Return the [x, y] coordinate for the center point of the cell that contains the specified text.  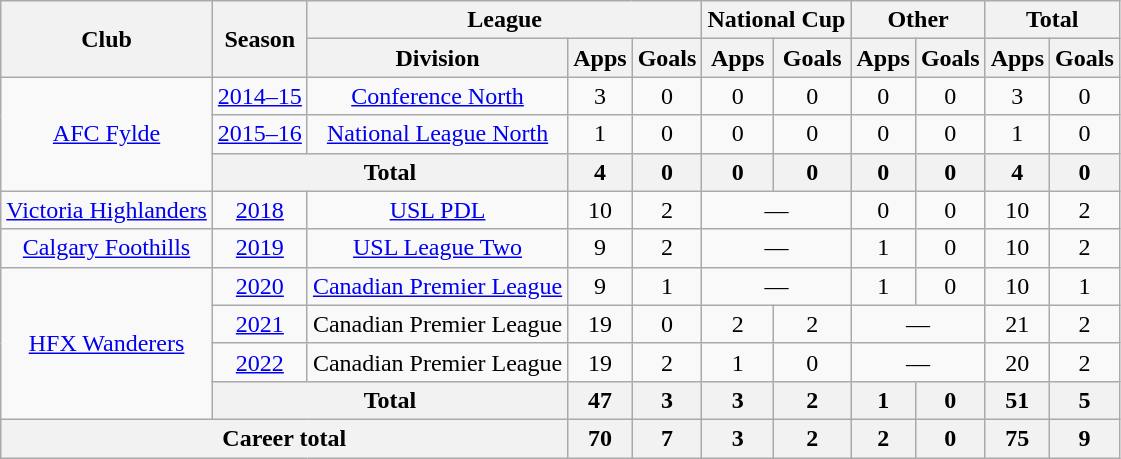
75 [1017, 438]
Season [260, 39]
National Cup [776, 20]
AFC Fylde [107, 134]
47 [600, 400]
Career total [284, 438]
2022 [260, 362]
USL League Two [437, 248]
20 [1017, 362]
2020 [260, 286]
21 [1017, 324]
Conference North [437, 96]
Calgary Foothills [107, 248]
70 [600, 438]
USL PDL [437, 210]
Other [918, 20]
7 [667, 438]
2015–16 [260, 134]
2021 [260, 324]
2014–15 [260, 96]
51 [1017, 400]
2019 [260, 248]
Victoria Highlanders [107, 210]
League [504, 20]
2018 [260, 210]
Division [437, 58]
5 [1085, 400]
Club [107, 39]
National League North [437, 134]
HFX Wanderers [107, 343]
